Return the [X, Y] coordinate for the center point of the cell that contains the specified text.  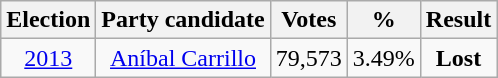
79,573 [308, 58]
Lost [458, 58]
Result [458, 20]
Party candidate [183, 20]
Votes [308, 20]
Aníbal Carrillo [183, 58]
2013 [48, 58]
Election [48, 20]
3.49% [384, 58]
% [384, 20]
